Scan for the cell matching the given text and deliver its [x, y] coordinate at center. 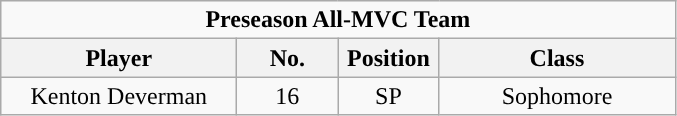
Preseason All-MVC Team [338, 20]
Kenton Deverman [119, 96]
16 [288, 96]
Class [557, 58]
Player [119, 58]
SP [388, 96]
No. [288, 58]
Position [388, 58]
Sophomore [557, 96]
